Scan for the cell matching the given text and deliver its [X, Y] coordinate at center. 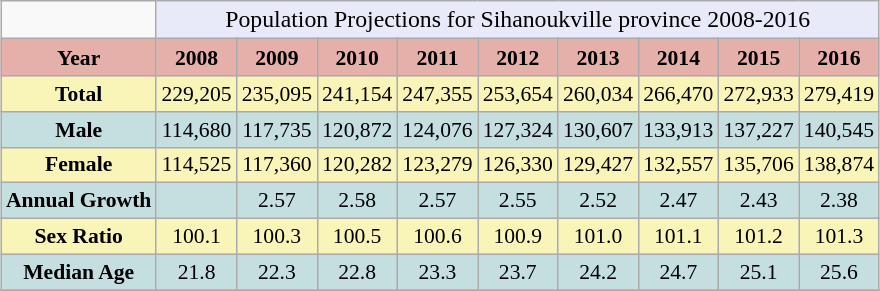
2011 [437, 58]
229,205 [196, 94]
Female [78, 165]
253,654 [518, 94]
Male [78, 129]
2009 [277, 58]
2012 [518, 58]
272,933 [758, 94]
2.43 [758, 201]
25.6 [839, 272]
101.2 [758, 236]
2015 [758, 58]
24.7 [678, 272]
123,279 [437, 165]
23.7 [518, 272]
127,324 [518, 129]
22.3 [277, 272]
2010 [357, 58]
120,872 [357, 129]
2013 [598, 58]
Population Projections for Sihanoukville province 2008-2016 [518, 20]
135,706 [758, 165]
100.9 [518, 236]
100.3 [277, 236]
Median Age [78, 272]
260,034 [598, 94]
2.38 [839, 201]
2.52 [598, 201]
21.8 [196, 272]
2.58 [357, 201]
2.47 [678, 201]
235,095 [277, 94]
Sex Ratio [78, 236]
130,607 [598, 129]
23.3 [437, 272]
129,427 [598, 165]
101.0 [598, 236]
120,282 [357, 165]
Year [78, 58]
25.1 [758, 272]
100.6 [437, 236]
137,227 [758, 129]
266,470 [678, 94]
132,557 [678, 165]
279,419 [839, 94]
Total [78, 94]
126,330 [518, 165]
Annual Growth [78, 201]
138,874 [839, 165]
117,735 [277, 129]
2008 [196, 58]
2.55 [518, 201]
247,355 [437, 94]
117,360 [277, 165]
100.5 [357, 236]
114,680 [196, 129]
2016 [839, 58]
101.1 [678, 236]
22.8 [357, 272]
114,525 [196, 165]
2014 [678, 58]
124,076 [437, 129]
100.1 [196, 236]
140,545 [839, 129]
133,913 [678, 129]
241,154 [357, 94]
101.3 [839, 236]
24.2 [598, 272]
